Detect which cell encompasses the target text, then output its [x, y] center coordinate. 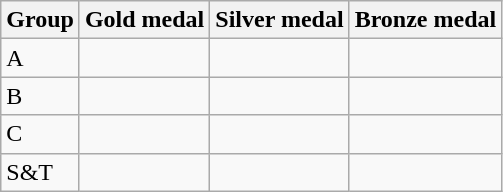
A [40, 58]
Bronze medal [426, 20]
B [40, 96]
Gold medal [144, 20]
C [40, 134]
Group [40, 20]
S&T [40, 172]
Silver medal [280, 20]
